Identify which cell holds the provided text, then report its (X, Y) central coordinate. 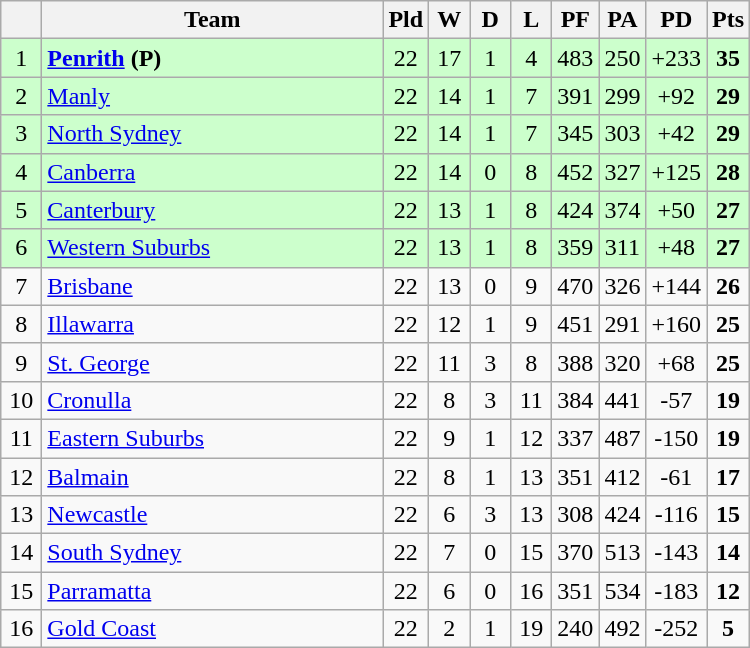
Cronulla (212, 400)
513 (622, 553)
Canterbury (212, 210)
L (532, 20)
+144 (676, 286)
D (490, 20)
28 (728, 172)
Parramatta (212, 591)
Team (212, 20)
326 (622, 286)
Illawarra (212, 324)
311 (622, 248)
Eastern Suburbs (212, 438)
St. George (212, 362)
359 (576, 248)
470 (576, 286)
441 (622, 400)
Canberra (212, 172)
10 (22, 400)
534 (622, 591)
+92 (676, 96)
Balmain (212, 477)
-116 (676, 515)
PA (622, 20)
388 (576, 362)
+68 (676, 362)
-143 (676, 553)
South Sydney (212, 553)
327 (622, 172)
412 (622, 477)
320 (622, 362)
308 (576, 515)
-150 (676, 438)
Penrith (P) (212, 58)
250 (622, 58)
384 (576, 400)
+233 (676, 58)
-252 (676, 629)
+48 (676, 248)
Manly (212, 96)
240 (576, 629)
-61 (676, 477)
Brisbane (212, 286)
35 (728, 58)
299 (622, 96)
492 (622, 629)
291 (622, 324)
391 (576, 96)
+42 (676, 134)
+125 (676, 172)
Pts (728, 20)
374 (622, 210)
26 (728, 286)
452 (576, 172)
451 (576, 324)
Newcastle (212, 515)
Western Suburbs (212, 248)
Gold Coast (212, 629)
Pld (406, 20)
345 (576, 134)
W (450, 20)
-57 (676, 400)
North Sydney (212, 134)
337 (576, 438)
483 (576, 58)
PD (676, 20)
303 (622, 134)
370 (576, 553)
+50 (676, 210)
PF (576, 20)
+160 (676, 324)
487 (622, 438)
-183 (676, 591)
